Return the (X, Y) coordinate for the center point of the cell that contains the specified text.  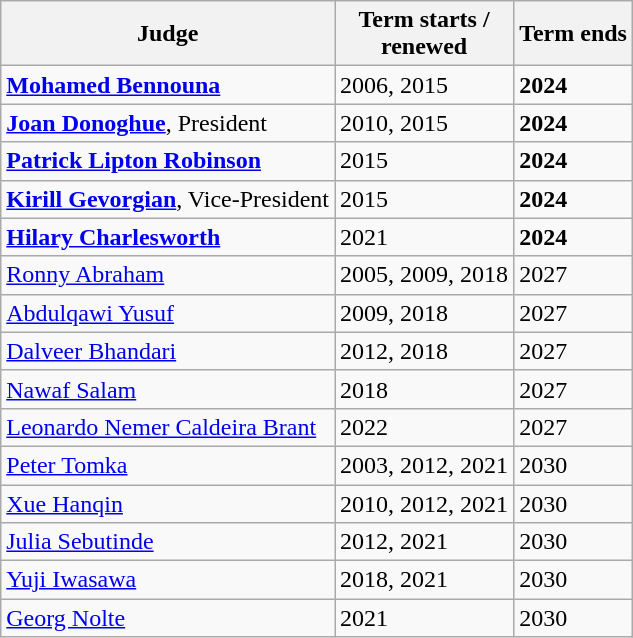
2012, 2018 (424, 351)
2012, 2021 (424, 542)
Abdulqawi Yusuf (168, 313)
2022 (424, 427)
Patrick Lipton Robinson (168, 161)
Ronny Abraham (168, 275)
2003, 2012, 2021 (424, 465)
Peter Tomka (168, 465)
2010, 2015 (424, 123)
2018 (424, 389)
Term ends (574, 34)
2005, 2009, 2018 (424, 275)
Mohamed Bennouna (168, 85)
2006, 2015 (424, 85)
2009, 2018 (424, 313)
Judge (168, 34)
Julia Sebutinde (168, 542)
Xue Hanqin (168, 503)
Nawaf Salam (168, 389)
Leonardo Nemer Caldeira Brant (168, 427)
Hilary Charlesworth (168, 237)
Kirill Gevorgian, Vice-President (168, 199)
Joan Donoghue, President (168, 123)
2010, 2012, 2021 (424, 503)
Yuji Iwasawa (168, 580)
Term starts / renewed (424, 34)
2018, 2021 (424, 580)
Dalveer Bhandari (168, 351)
Georg Nolte (168, 618)
